For the text-containing cell, return its midpoint in (X, Y) coordinate format. 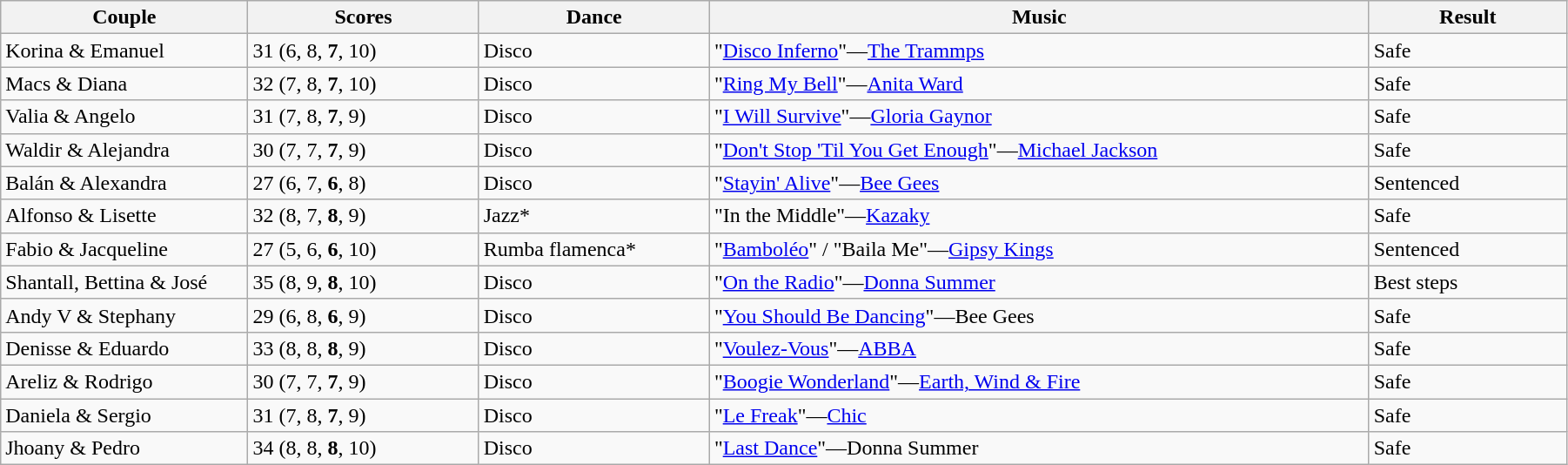
Scores (364, 17)
Jazz* (593, 216)
Balán & Alexandra (124, 183)
Valia & Angelo (124, 117)
Music (1039, 17)
Jhoany & Pedro (124, 448)
Andy V & Stephany (124, 315)
32 (8, 7, 8, 9) (364, 216)
29 (6, 8, 6, 9) (364, 315)
Areliz & Rodrigo (124, 381)
Korina & Emanuel (124, 51)
35 (8, 9, 8, 10) (364, 282)
Alfonso & Lisette (124, 216)
"Stayin' Alive"—Bee Gees (1039, 183)
Fabio & Jacqueline (124, 249)
"Don't Stop 'Til You Get Enough"—Michael Jackson (1039, 150)
Denisse & Eduardo (124, 348)
Waldir & Alejandra (124, 150)
Dance (593, 17)
"Voulez-Vous"—ABBA (1039, 348)
"On the Radio"—Donna Summer (1039, 282)
32 (7, 8, 7, 10) (364, 84)
27 (6, 7, 6, 8) (364, 183)
Daniela & Sergio (124, 415)
"In the Middle"—Kazaky (1039, 216)
"Boogie Wonderland"—Earth, Wind & Fire (1039, 381)
Couple (124, 17)
"Bamboléo" / "Baila Me"—Gipsy Kings (1039, 249)
"You Should Be Dancing"—Bee Gees (1039, 315)
Shantall, Bettina & José (124, 282)
"Le Freak"—Chic (1039, 415)
33 (8, 8, 8, 9) (364, 348)
"Ring My Bell"—Anita Ward (1039, 84)
Result (1467, 17)
Macs & Diana (124, 84)
"Last Dance"—Donna Summer (1039, 448)
"I Will Survive"—Gloria Gaynor (1039, 117)
31 (6, 8, 7, 10) (364, 51)
27 (5, 6, 6, 10) (364, 249)
Best steps (1467, 282)
Rumba flamenca* (593, 249)
34 (8, 8, 8, 10) (364, 448)
"Disco Inferno"—The Trammps (1039, 51)
